Search for the cell housing the specified text and yield its (X, Y) center coordinate. 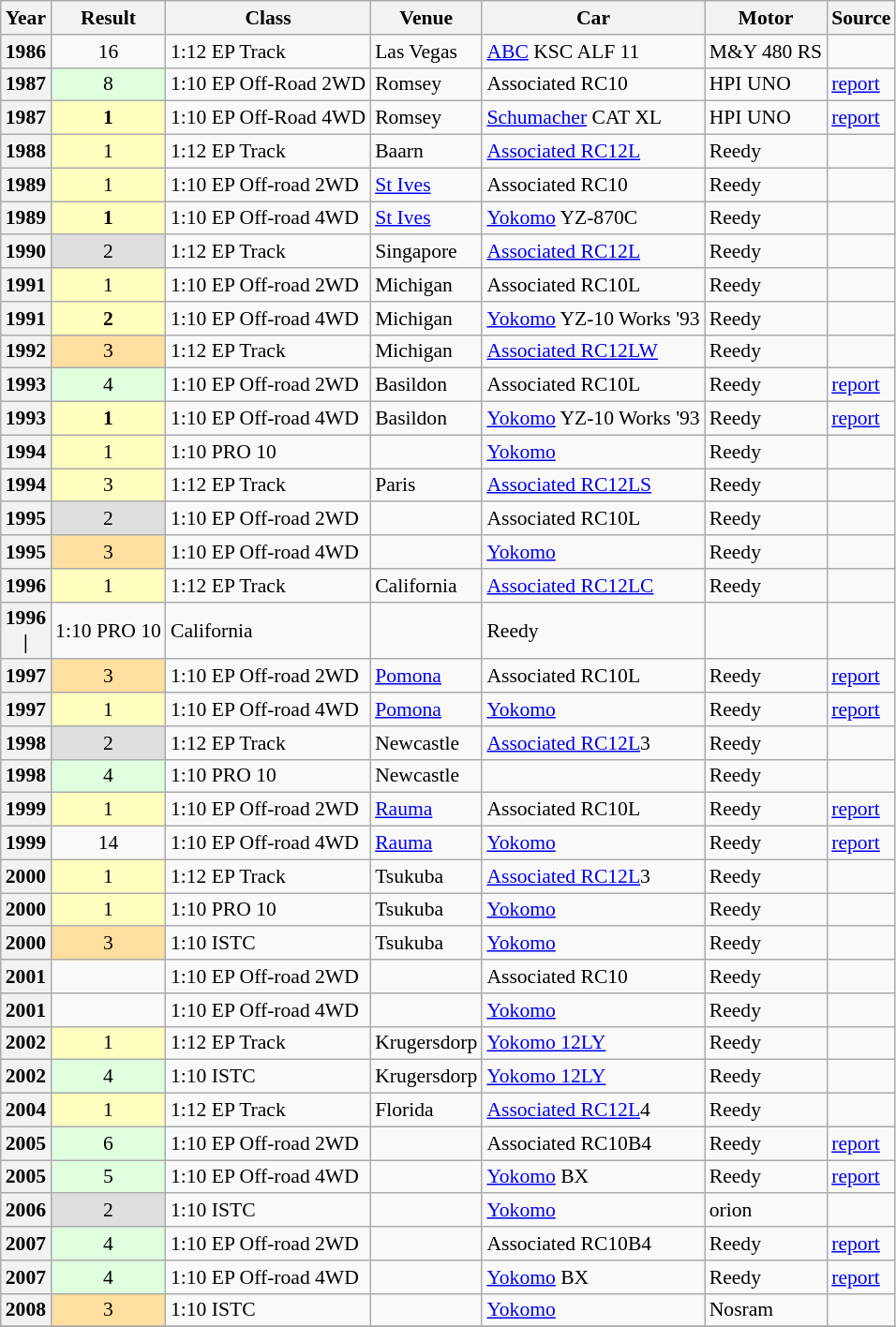
1996 (26, 586)
2004 (26, 1111)
Year (26, 18)
Las Vegas (426, 52)
Singapore (426, 252)
1996| (26, 630)
1992 (26, 351)
Florida (426, 1111)
M&Y 480 RS (766, 52)
Associated RC12LC (592, 586)
Car (592, 18)
1:10 EP Off-Road 4WD (268, 118)
2008 (26, 1310)
Associated RC12LW (592, 351)
Motor (766, 18)
8 (109, 84)
Class (268, 18)
Baarn (426, 152)
Paris (426, 485)
Nosram (766, 1310)
1986 (26, 52)
2006 (26, 1211)
Yokomo YZ-870C (592, 218)
Schumacher CAT XL (592, 118)
6 (109, 1143)
14 (109, 843)
5 (109, 1177)
ABC KSC ALF 11 (592, 52)
1988 (26, 152)
Associated RC12L4 (592, 1111)
16 (109, 52)
orion (766, 1211)
Result (109, 18)
Source (860, 18)
Venue (426, 18)
Associated RC12LS (592, 485)
1990 (26, 252)
1:10 EP Off-Road 2WD (268, 84)
